Extract the [X, Y] coordinate from the center of the cell holding the provided text.  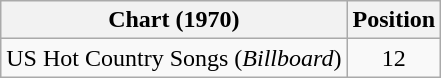
Chart (1970) [174, 20]
12 [394, 58]
Position [394, 20]
US Hot Country Songs (Billboard) [174, 58]
